Identify which cell holds the provided text, then report its [x, y] central coordinate. 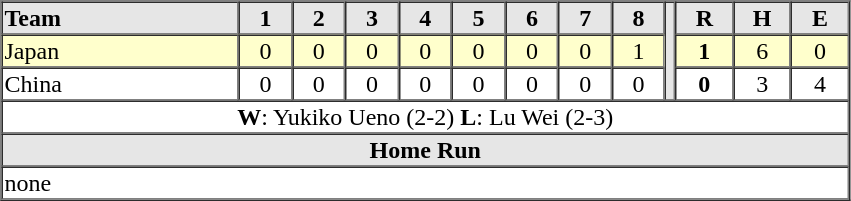
5 [478, 18]
H [762, 18]
R [704, 18]
Home Run [426, 150]
E [820, 18]
Japan [120, 50]
2 [318, 18]
8 [638, 18]
China [120, 84]
W: Yukiko Ueno (2-2) L: Lu Wei (2-3) [426, 116]
7 [586, 18]
none [426, 182]
Team [120, 18]
